Search for the cell housing the specified text and yield its [X, Y] center coordinate. 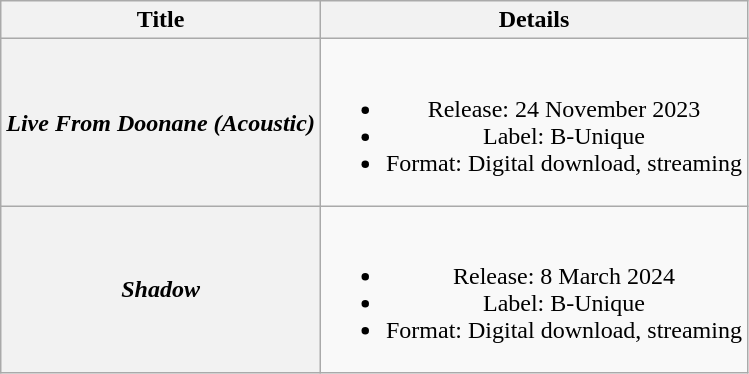
Details [534, 20]
Title [161, 20]
Shadow [161, 290]
Release: 24 November 2023Label: B-UniqueFormat: Digital download, streaming [534, 122]
Release: 8 March 2024Label: B-UniqueFormat: Digital download, streaming [534, 290]
Live From Doonane (Acoustic) [161, 122]
